Search for the cell housing the specified text and yield its (x, y) center coordinate. 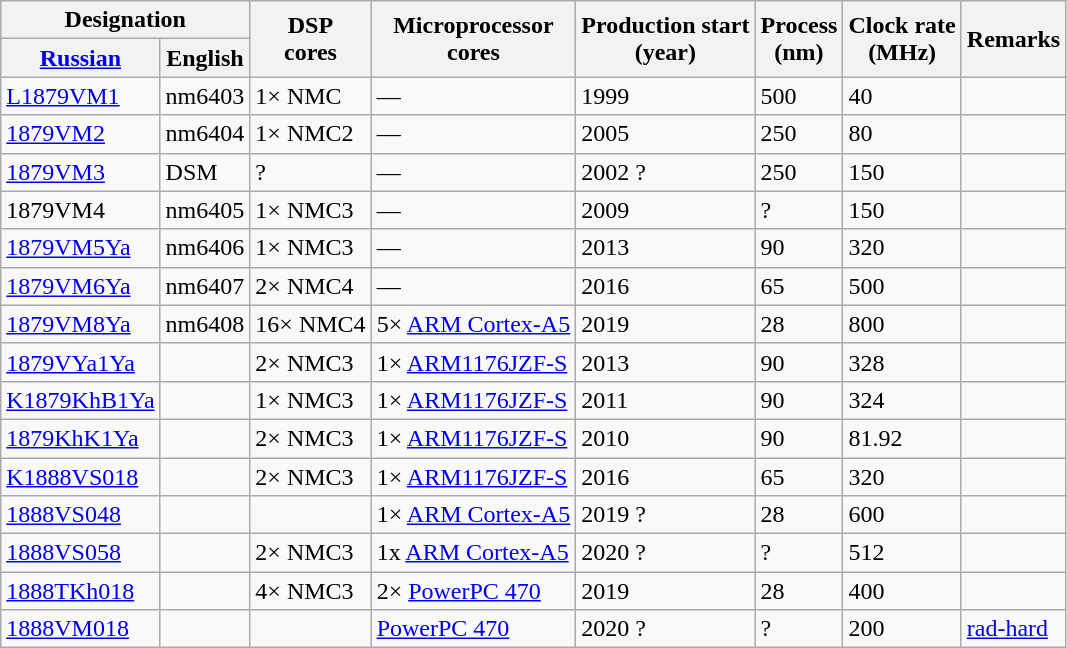
Production start(year) (666, 39)
Process(nm) (799, 39)
1879KhK1Ya (80, 438)
English (205, 58)
1888VS058 (80, 553)
81.92 (902, 438)
5× ARM Cortex-A5 (474, 324)
80 (902, 134)
1879VM3 (80, 172)
rad-hard (1013, 629)
2× PowerPC 470 (474, 591)
16× NMC4 (310, 324)
PowerPC 470 (474, 629)
1888TKh018 (80, 591)
1879VM5Ya (80, 248)
Clock rate(MHz) (902, 39)
nm6403 (205, 96)
1879VYa1Ya (80, 362)
nm6404 (205, 134)
Russian (80, 58)
4× NMC3 (310, 591)
328 (902, 362)
1879VM2 (80, 134)
2005 (666, 134)
2011 (666, 400)
nm6407 (205, 286)
2002 ? (666, 172)
Remarks (1013, 39)
40 (902, 96)
1× ARM Cortex-A5 (474, 515)
DSPcores (310, 39)
200 (902, 629)
1x ARM Cortex-A5 (474, 553)
400 (902, 591)
2009 (666, 210)
1× NMC2 (310, 134)
600 (902, 515)
Designation (126, 20)
1999 (666, 96)
L1879VM1 (80, 96)
nm6408 (205, 324)
1× NMC (310, 96)
DSM (205, 172)
1879VM6Ya (80, 286)
nm6405 (205, 210)
512 (902, 553)
2010 (666, 438)
K1879KhB1Ya (80, 400)
Microprocessorcores (474, 39)
nm6406 (205, 248)
324 (902, 400)
1888VS048 (80, 515)
2019 ? (666, 515)
1888VM018 (80, 629)
K1888VS018 (80, 477)
1879VM8Ya (80, 324)
2× NMC4 (310, 286)
1879VM4 (80, 210)
800 (902, 324)
